Search for the cell housing the specified text and yield its [X, Y] center coordinate. 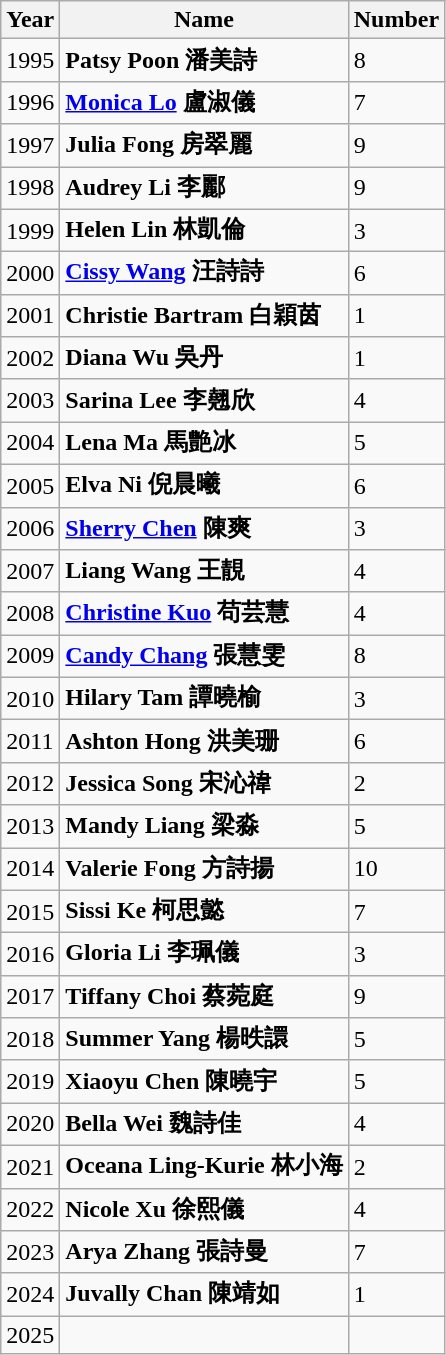
2011 [30, 742]
1999 [30, 230]
1995 [30, 60]
Gloria Li 李珮儀 [204, 954]
1998 [30, 188]
2019 [30, 1082]
2013 [30, 826]
1996 [30, 102]
Valerie Fong 方詩揚 [204, 870]
Summer Yang 楊昳譞 [204, 1040]
2012 [30, 784]
2008 [30, 614]
Diana Wu 吳丹 [204, 358]
Hilary Tam 譚曉榆 [204, 698]
2023 [30, 1252]
2004 [30, 444]
Tiffany Choi 蔡菀庭 [204, 996]
2018 [30, 1040]
2002 [30, 358]
2003 [30, 400]
2025 [30, 1335]
Christine Kuo 苟芸慧 [204, 614]
Oceana Ling-Kurie 林小海 [204, 1166]
Candy Chang 張慧雯 [204, 656]
Nicole Xu 徐熙儀 [204, 1210]
2021 [30, 1166]
Monica Lo 盧淑儀 [204, 102]
Number [396, 20]
2022 [30, 1210]
1997 [30, 146]
Julia Fong 房翠麗 [204, 146]
2009 [30, 656]
10 [396, 870]
2005 [30, 486]
Lena Ma 馬艶冰 [204, 444]
Patsy Poon 潘美詩 [204, 60]
2016 [30, 954]
Christie Bartram 白穎茵 [204, 316]
Liang Wang 王靚 [204, 572]
2014 [30, 870]
Year [30, 20]
Jessica Song 宋沁禕 [204, 784]
Xiaoyu Chen 陳曉宇 [204, 1082]
Sherry Chen 陳爽 [204, 528]
2024 [30, 1294]
2001 [30, 316]
2020 [30, 1124]
Juvally Chan 陳靖如 [204, 1294]
Mandy Liang 梁淼 [204, 826]
Elva Ni 倪晨曦 [204, 486]
Helen Lin 林凱倫 [204, 230]
Arya Zhang 張詩曼 [204, 1252]
Sissi Ke 柯思懿 [204, 912]
2010 [30, 698]
Cissy Wang 汪詩詩 [204, 274]
Name [204, 20]
Audrey Li 李酈 [204, 188]
2000 [30, 274]
Ashton Hong 洪美珊 [204, 742]
2017 [30, 996]
Bella Wei 魏詩佳 [204, 1124]
2007 [30, 572]
Sarina Lee 李翹欣 [204, 400]
2006 [30, 528]
2015 [30, 912]
